Identify which cell holds the provided text, then report its (X, Y) central coordinate. 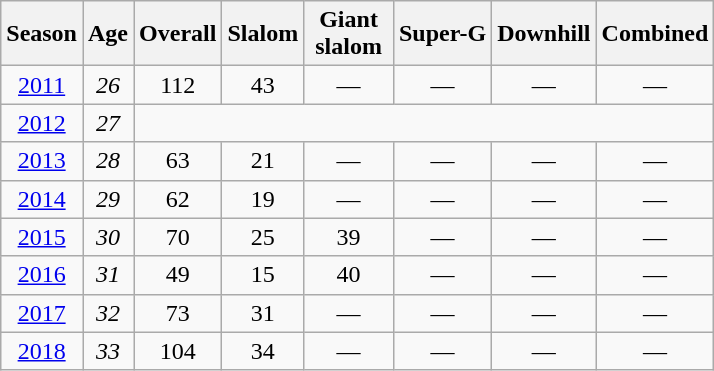
Overall (178, 34)
28 (108, 161)
2011 (42, 85)
2013 (42, 161)
2014 (42, 199)
34 (263, 351)
19 (263, 199)
43 (263, 85)
104 (178, 351)
25 (263, 237)
39 (349, 237)
2015 (42, 237)
2012 (42, 123)
15 (263, 275)
73 (178, 313)
112 (178, 85)
Slalom (263, 34)
2018 (42, 351)
Giant slalom (349, 34)
70 (178, 237)
26 (108, 85)
2017 (42, 313)
40 (349, 275)
63 (178, 161)
Season (42, 34)
49 (178, 275)
21 (263, 161)
Downhill (544, 34)
Super-G (442, 34)
27 (108, 123)
32 (108, 313)
33 (108, 351)
30 (108, 237)
Age (108, 34)
62 (178, 199)
29 (108, 199)
Combined (655, 34)
2016 (42, 275)
